Output the (x, y) coordinate of the center of the cell containing the given text.  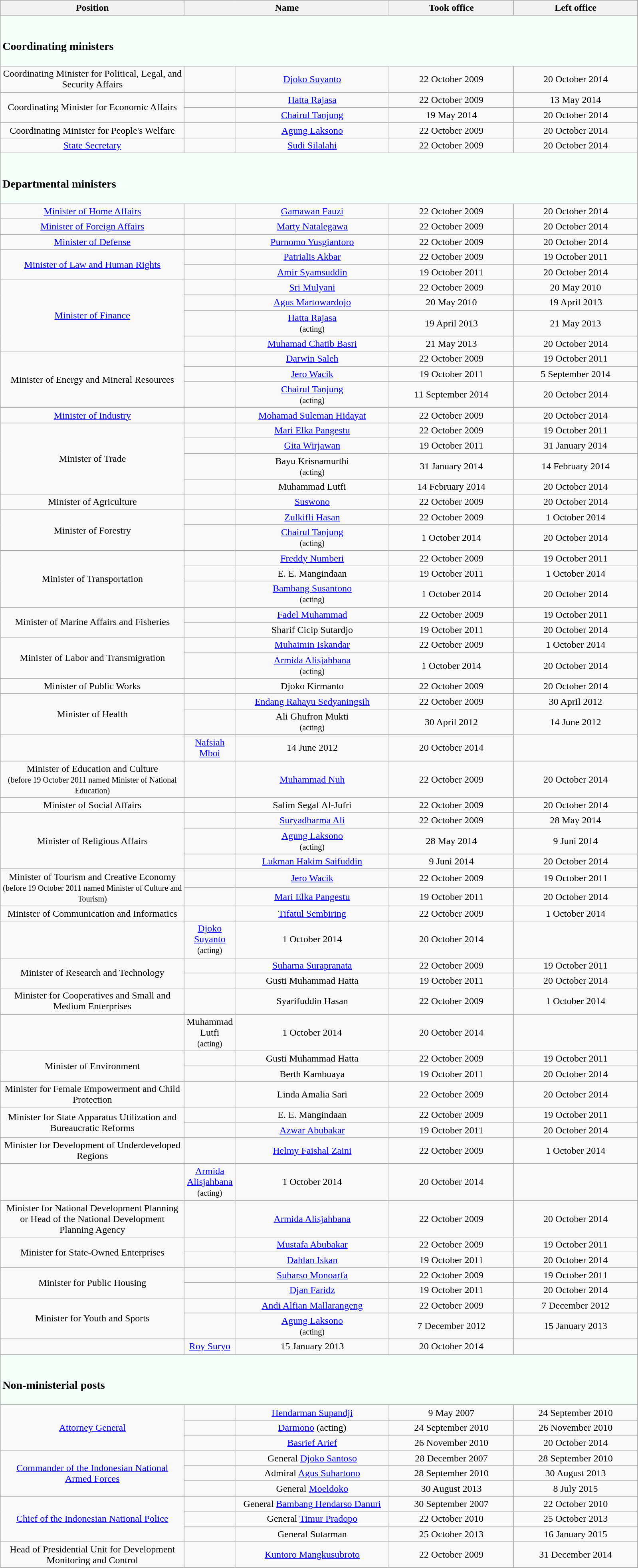
Coordinating Minister for Economic Affairs (93, 107)
Muhammad Lutfi(acting) (210, 1032)
Minister of Agriculture (93, 502)
Basrief Arief (312, 1443)
Chairul Tanjung (312, 115)
Syarifuddin Hasan (312, 1001)
Minister of Law and Human Rights (93, 265)
Linda Amalia Sari (312, 1094)
Name (287, 8)
Chief of the Indonesian National Police (93, 1519)
Nafsiah Mboi (210, 748)
General Timur Pradopo (312, 1519)
Djoko Kirmanto (312, 686)
Fadel Muhammad (312, 615)
Position (93, 8)
Departmental ministers (319, 178)
Minister of Finance (93, 315)
Sudi Silalahi (312, 145)
Minister for Youth and Sports (93, 1319)
Darwin Saleh (312, 359)
Suharso Monoarfa (312, 1275)
Muhammad Nuh (312, 779)
13 May 2014 (576, 100)
Coordinating ministers (319, 41)
Minister for Development of Underdeveloped Regions (93, 1151)
Minister of Research and Technology (93, 973)
Tifatul Sembiring (312, 914)
Dahlan Iskan (312, 1260)
Minister of Transportation (93, 579)
Mustafa Abubakar (312, 1245)
Roy Suryo (210, 1347)
Coordinating Minister for People's Welfare (93, 130)
Attorney General (93, 1428)
Took office (451, 8)
Minister of Public Works (93, 686)
Head of Presidential Unit for Development Monitoring and Control (93, 1555)
Patrialis Akbar (312, 257)
Amir Syamsuddin (312, 272)
Ali Ghufron Mukti(acting) (312, 722)
11 September 2014 (451, 394)
Minister for Cooperatives and Small and Medium Enterprises (93, 1001)
General Bambang Hendarso Danuri (312, 1504)
Minister of Marine Affairs and Fisheries (93, 622)
Minister of Health (93, 714)
Zulkifli Hasan (312, 517)
Kuntoro Mangkusubroto (312, 1555)
Armida Alisjahbana (312, 1219)
Endang Rahayu Sedyaningsih (312, 701)
9 May 2007 (451, 1412)
Suswono (312, 502)
8 July 2015 (576, 1489)
Minister for Female Empowerment and Child Protection (93, 1094)
Minister of Tourism and Creative Economy(before 19 October 2011 named Minister of Culture and Tourism) (93, 888)
31 December 2014 (576, 1555)
Minister of Communication and Informatics (93, 914)
General Moeldoko (312, 1489)
Bambang Susantono(acting) (312, 594)
Azwar Abubakar (312, 1130)
5 September 2014 (576, 374)
Suharna Surapranata (312, 965)
30 September 2007 (451, 1504)
Minister of Trade (93, 458)
General Sutarman (312, 1534)
Agung Laksono (312, 130)
Coordinating Minister for Political, Legal, and Security Affairs (93, 79)
16 January 2015 (576, 1534)
Left office (576, 8)
Minister of Industry (93, 415)
19 May 2014 (451, 115)
Muhammad Lutfi (312, 487)
Non-ministerial posts (319, 1379)
Minister of Home Affairs (93, 212)
Minister of Foreign Affairs (93, 227)
Mohamad Suleman Hidayat (312, 415)
Djoko Suyanto(acting) (210, 939)
Minister of Energy and Mineral Resources (93, 379)
Muhamad Chatib Basri (312, 344)
Minister of Social Affairs (93, 805)
Suryadharma Ali (312, 821)
Djan Faridz (312, 1290)
General Djoko Santoso (312, 1458)
Agus Martowardojo (312, 303)
Admiral Agus Suhartono (312, 1473)
Minister for National Development Planning or Head of the National Development Planning Agency (93, 1219)
28 December 2007 (451, 1458)
Andi Alfian Mallarangeng (312, 1305)
Minister of Education and Culture(before 19 October 2011 named Minister of National Education) (93, 779)
Minister for State-Owned Enterprises (93, 1252)
Hendarman Supandji (312, 1412)
Sharif Cicip Sutardjo (312, 630)
Minister for Public Housing (93, 1283)
Minister of Religious Affairs (93, 841)
Gamawan Fauzi (312, 212)
Muhaimin Iskandar (312, 645)
State Secretary (93, 145)
Freddy Numberi (312, 558)
Minister of Forestry (93, 530)
Berth Kambuaya (312, 1074)
Sri Mulyani (312, 287)
Djoko Suyanto (312, 79)
Minister of Labor and Transmigration (93, 658)
Lukman Hakim Saifuddin (312, 862)
Minister of Defense (93, 242)
Gita Wirjawan (312, 445)
Purnomo Yusgiantoro (312, 242)
Minister for State Apparatus Utilization and Bureaucratic Reforms (93, 1122)
Hatta Rajasa (312, 100)
Bayu Krisnamurthi(acting) (312, 466)
Marty Natalegawa (312, 227)
Salim Segaf Al-Jufri (312, 805)
Darmono (acting) (312, 1428)
Helmy Faishal Zaini (312, 1151)
Hatta Rajasa(acting) (312, 323)
Minister of Environment (93, 1066)
Commander of the Indonesian National Armed Forces (93, 1473)
